Determine the (x, y) coordinate at the center of the cell enclosing the given text.  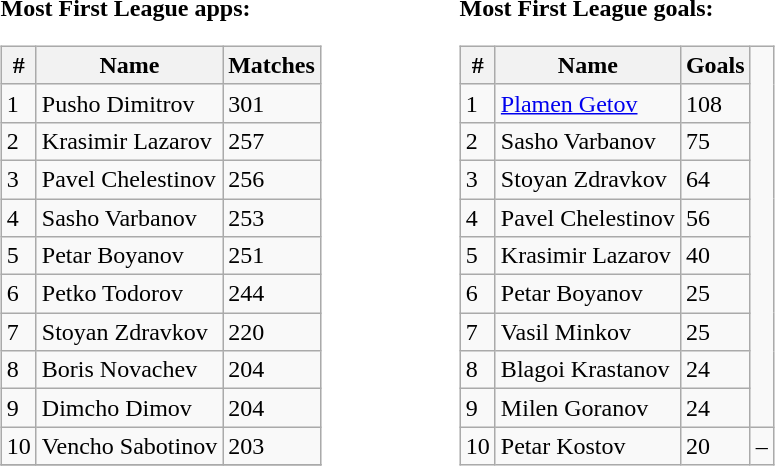
Plamen Getov (588, 103)
220 (272, 332)
256 (272, 179)
244 (272, 294)
Pusho Dimitrov (129, 103)
301 (272, 103)
56 (715, 217)
20 (715, 446)
64 (715, 179)
Petar Kostov (588, 446)
Boris Novachev (129, 370)
Vasil Minkov (588, 332)
Milen Goranov (588, 408)
Goals (715, 65)
108 (715, 103)
251 (272, 256)
Blagoi Krastanov (588, 370)
Petko Todorov (129, 294)
75 (715, 141)
Matches (272, 65)
Vencho Sabotinov (129, 446)
253 (272, 217)
– (762, 446)
203 (272, 446)
Dimcho Dimov (129, 408)
257 (272, 141)
40 (715, 256)
